Return the (x, y) coordinate for the center point of the cell that contains the specified text.  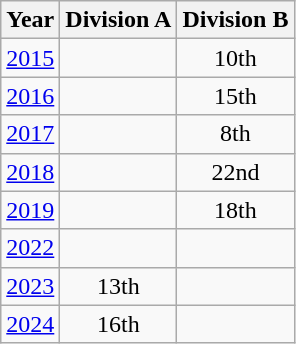
2019 (30, 210)
Division B (236, 20)
2022 (30, 248)
18th (236, 210)
2023 (30, 286)
2015 (30, 58)
2016 (30, 96)
2018 (30, 172)
2024 (30, 324)
16th (118, 324)
13th (118, 286)
Division A (118, 20)
22nd (236, 172)
15th (236, 96)
Year (30, 20)
2017 (30, 134)
8th (236, 134)
10th (236, 58)
